From the cell containing the given text, extract its center point as (x, y) coordinate. 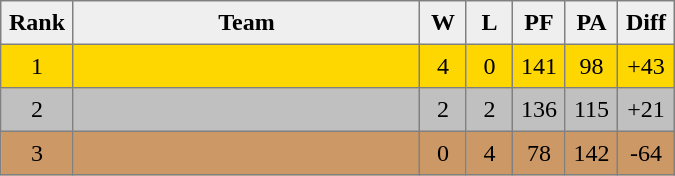
136 (539, 110)
-64 (646, 153)
142 (591, 153)
1 (38, 66)
78 (539, 153)
+43 (646, 66)
115 (591, 110)
98 (591, 66)
+21 (646, 110)
3 (38, 153)
PF (539, 23)
Team (246, 23)
Diff (646, 23)
PA (591, 23)
Rank (38, 23)
W (443, 23)
L (489, 23)
141 (539, 66)
